Determine the (x, y) coordinate at the center of the cell enclosing the given text.  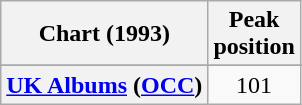
UK Albums (OCC) (104, 85)
Chart (1993) (104, 34)
101 (254, 85)
Peakposition (254, 34)
